Identify which cell holds the provided text, then report its [x, y] central coordinate. 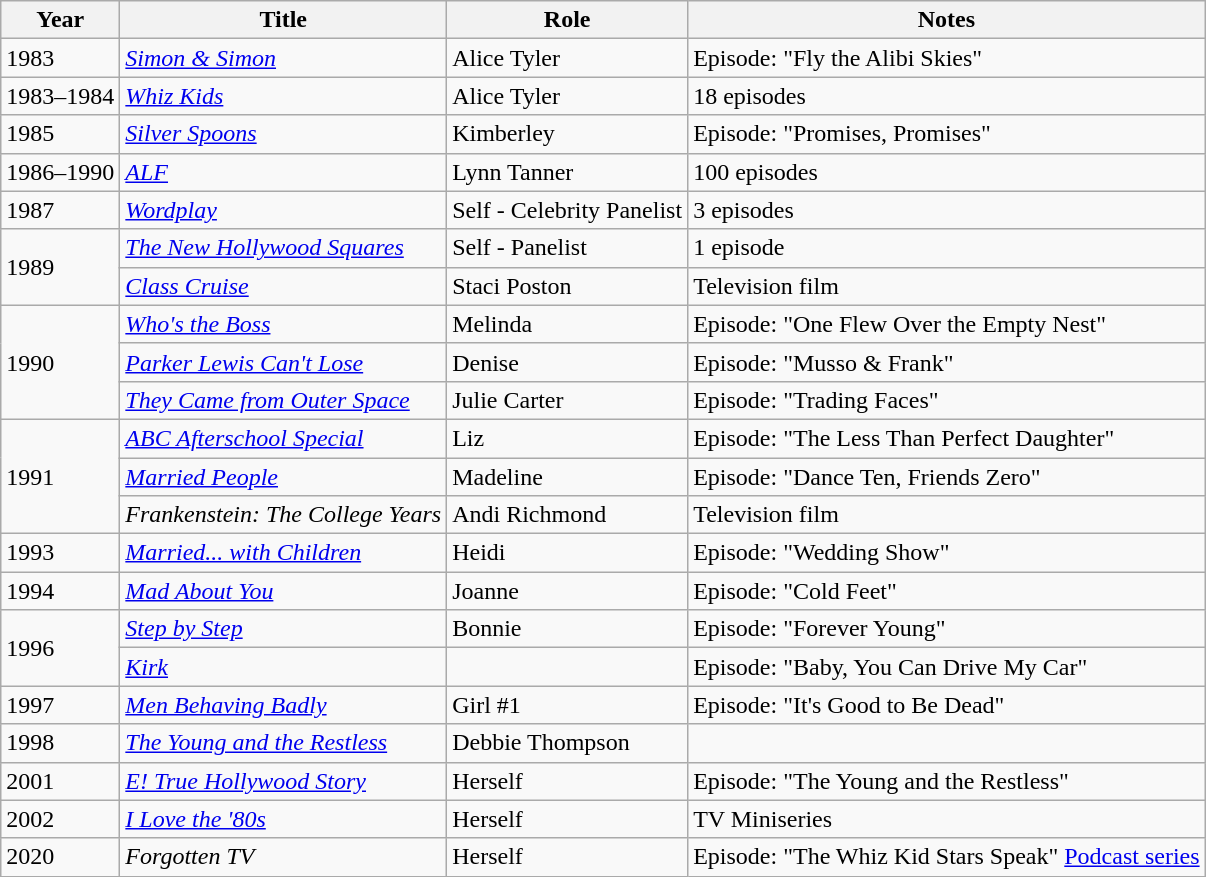
1989 [60, 267]
Kirk [284, 667]
Girl #1 [568, 705]
Debbie Thompson [568, 743]
2002 [60, 819]
Frankenstein: The College Years [284, 515]
Episode: "Trading Faces" [946, 400]
Episode: "Cold Feet" [946, 591]
ALF [284, 172]
Andi Richmond [568, 515]
Joanne [568, 591]
Self - Celebrity Panelist [568, 210]
Episode: "Dance Ten, Friends Zero" [946, 477]
Wordplay [284, 210]
Who's the Boss [284, 324]
Bonnie [568, 629]
Denise [568, 362]
Simon & Simon [284, 58]
1987 [60, 210]
Episode: "Baby, You Can Drive My Car" [946, 667]
2020 [60, 857]
1983–1984 [60, 96]
I Love the '80s [284, 819]
1985 [60, 134]
1991 [60, 476]
Mad About You [284, 591]
Episode: "Fly the Alibi Skies" [946, 58]
1983 [60, 58]
Episode: "The Young and the Restless" [946, 781]
1990 [60, 362]
18 episodes [946, 96]
Episode: "Promises, Promises" [946, 134]
Heidi [568, 553]
Episode: "Forever Young" [946, 629]
Title [284, 20]
Episode: "The Less Than Perfect Daughter" [946, 438]
1998 [60, 743]
The New Hollywood Squares [284, 248]
Episode: "The Whiz Kid Stars Speak" Podcast series [946, 857]
Liz [568, 438]
Year [60, 20]
Notes [946, 20]
Kimberley [568, 134]
Self - Panelist [568, 248]
The Young and the Restless [284, 743]
Lynn Tanner [568, 172]
1997 [60, 705]
E! True Hollywood Story [284, 781]
1994 [60, 591]
Step by Step [284, 629]
Married... with Children [284, 553]
Whiz Kids [284, 96]
ABC Afterschool Special [284, 438]
Married People [284, 477]
Class Cruise [284, 286]
Julie Carter [568, 400]
Forgotten TV [284, 857]
1986–1990 [60, 172]
100 episodes [946, 172]
Role [568, 20]
Staci Poston [568, 286]
Parker Lewis Can't Lose [284, 362]
Episode: "Musso & Frank" [946, 362]
Madeline [568, 477]
1996 [60, 648]
Silver Spoons [284, 134]
1993 [60, 553]
3 episodes [946, 210]
TV Miniseries [946, 819]
Episode: "One Flew Over the Empty Nest" [946, 324]
2001 [60, 781]
Episode: "Wedding Show" [946, 553]
1 episode [946, 248]
Episode: "It's Good to Be Dead" [946, 705]
They Came from Outer Space [284, 400]
Melinda [568, 324]
Men Behaving Badly [284, 705]
